Output the (x, y) coordinate of the center of the cell containing the given text.  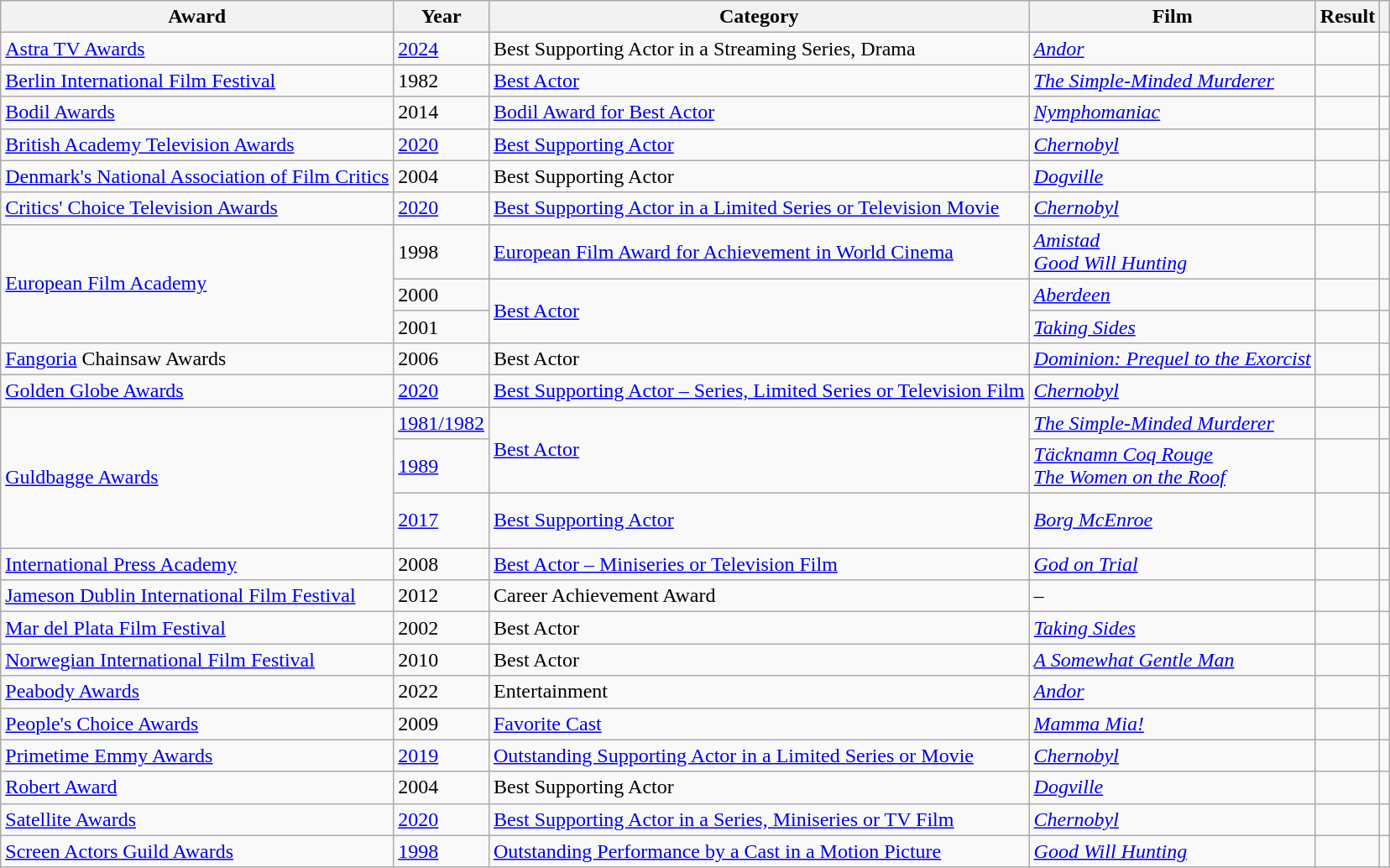
1981/1982 (442, 422)
2010 (442, 660)
Fangoria Chainsaw Awards (197, 358)
Career Achievement Award (759, 596)
European Film Award for Achievement in World Cinema (759, 252)
2002 (442, 628)
Award (197, 17)
Primetime Emmy Awards (197, 756)
2014 (442, 112)
Best Actor – Miniseries or Television Film (759, 564)
Guldbagge Awards (197, 477)
1989 (442, 467)
Best Supporting Actor – Series, Limited Series or Television Film (759, 390)
2017 (442, 520)
Satellite Awards (197, 819)
Outstanding Performance by a Cast in a Motion Picture (759, 851)
Robert Award (197, 787)
Mar del Plata Film Festival (197, 628)
Best Supporting Actor in a Limited Series or Television Movie (759, 208)
Nymphomaniac (1172, 112)
Category (759, 17)
2001 (442, 327)
Critics' Choice Television Awards (197, 208)
Entertainment (759, 692)
2022 (442, 692)
People's Choice Awards (197, 724)
Borg McEnroe (1172, 520)
Mamma Mia! (1172, 724)
Bodil Award for Best Actor (759, 112)
Result (1347, 17)
Aberdeen (1172, 295)
Astra TV Awards (197, 49)
European Film Academy (197, 284)
A Somewhat Gentle Man (1172, 660)
God on Trial (1172, 564)
Bodil Awards (197, 112)
Jameson Dublin International Film Festival (197, 596)
AmistadGood Will Hunting (1172, 252)
Täcknamn Coq RougeThe Women on the Roof (1172, 467)
Screen Actors Guild Awards (197, 851)
1982 (442, 81)
2000 (442, 295)
2006 (442, 358)
Best Supporting Actor in a Streaming Series, Drama (759, 49)
Golden Globe Awards (197, 390)
Berlin International Film Festival (197, 81)
2009 (442, 724)
Norwegian International Film Festival (197, 660)
2019 (442, 756)
Outstanding Supporting Actor in a Limited Series or Movie (759, 756)
2008 (442, 564)
Best Supporting Actor in a Series, Miniseries or TV Film (759, 819)
Good Will Hunting (1172, 851)
Peabody Awards (197, 692)
Year (442, 17)
2024 (442, 49)
2012 (442, 596)
Film (1172, 17)
Favorite Cast (759, 724)
International Press Academy (197, 564)
Dominion: Prequel to the Exorcist (1172, 358)
British Academy Television Awards (197, 144)
– (1172, 596)
Denmark's National Association of Film Critics (197, 176)
